Extract the [x, y] coordinate from the center of the cell holding the provided text.  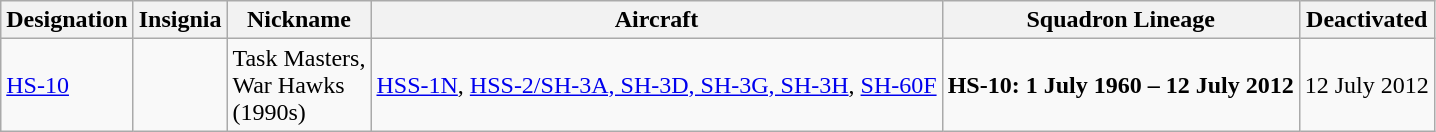
Designation [67, 20]
Insignia [180, 20]
Aircraft [656, 20]
HS-10 [67, 85]
HSS-1N, HSS-2/SH-3A, SH-3D, SH-3G, SH-3H, SH-60F [656, 85]
Task Masters,War Hawks(1990s) [299, 85]
Squadron Lineage [1120, 20]
Deactivated [1366, 20]
12 July 2012 [1366, 85]
HS-10: 1 July 1960 – 12 July 2012 [1120, 85]
Nickname [299, 20]
